Capture the cell that displays the provided text and extract its (X, Y) central coordinate. 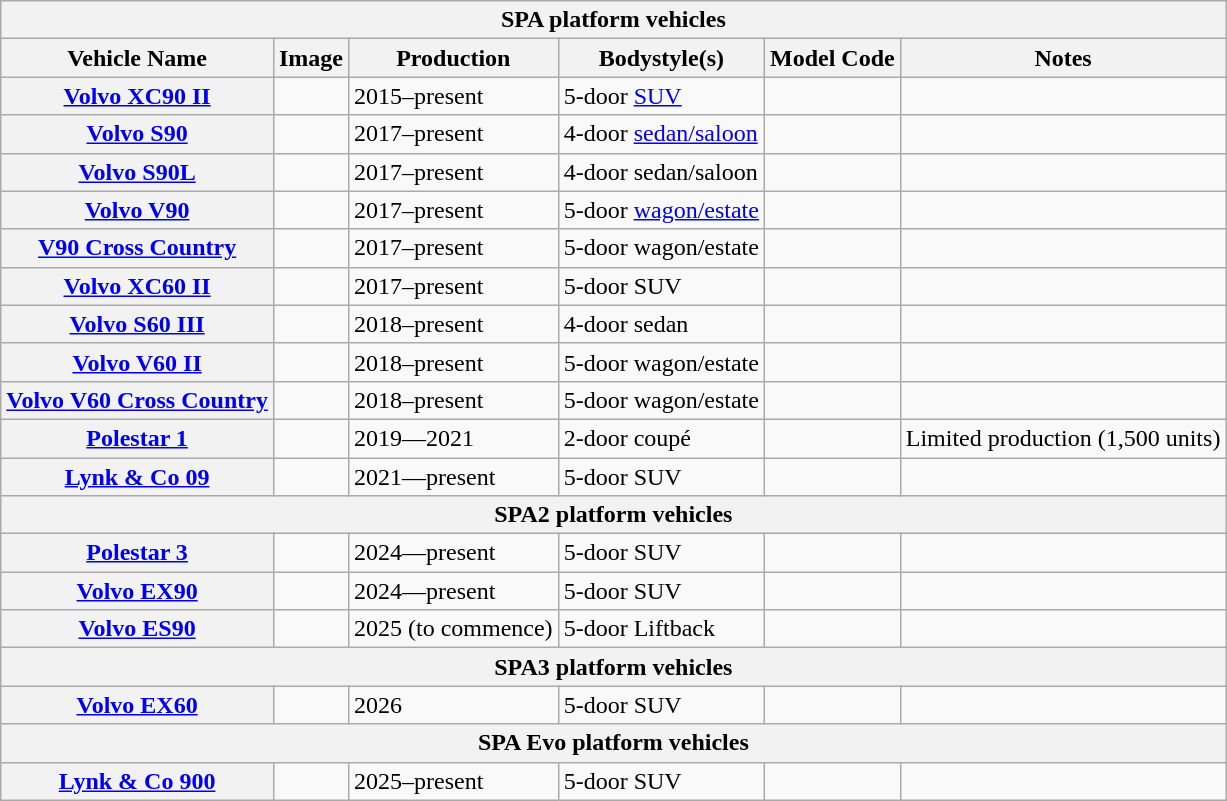
Bodystyle(s) (661, 58)
Image (310, 58)
SPA Evo platform vehicles (614, 743)
Volvo V90 (138, 210)
Volvo V60 II (138, 362)
Model Code (832, 58)
Production (453, 58)
SPA platform vehicles (614, 20)
2025 (to commence) (453, 629)
Volvo XC90 II (138, 96)
SPA2 platform vehicles (614, 515)
V90 Cross Country (138, 248)
SPA3 platform vehicles (614, 667)
Volvo S90 (138, 134)
Volvo XC60 II (138, 286)
Volvo S90L (138, 172)
2025–present (453, 781)
Volvo V60 Cross Country (138, 400)
Lynk & Co 900 (138, 781)
4-door sedan (661, 324)
Vehicle Name (138, 58)
Volvo ES90 (138, 629)
Lynk & Co 09 (138, 477)
5-door Liftback (661, 629)
2015–present (453, 96)
2019—2021 (453, 438)
Polestar 1 (138, 438)
2026 (453, 705)
2021—present (453, 477)
Volvo EX60 (138, 705)
Polestar 3 (138, 553)
Volvo S60 III (138, 324)
Volvo EX90 (138, 591)
Notes (1063, 58)
Limited production (1,500 units) (1063, 438)
2-door coupé (661, 438)
